Return the [x, y] coordinate for the center point of the cell that contains the specified text.  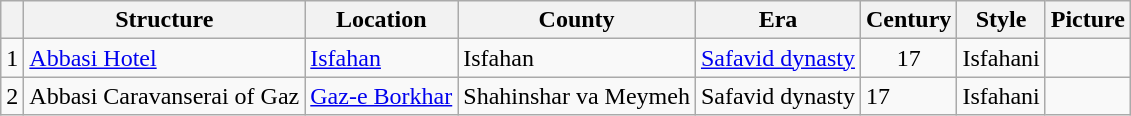
Era [778, 20]
Abbasi Hotel [164, 58]
Abbasi Caravanserai of Gaz [164, 96]
Century [908, 20]
County [577, 20]
Structure [164, 20]
2 [12, 96]
Picture [1088, 20]
1 [12, 58]
Location [382, 20]
Shahinshar va Meymeh [577, 96]
Style [1001, 20]
Gaz-e Borkhar [382, 96]
